Identify which cell holds the provided text, then report its (X, Y) central coordinate. 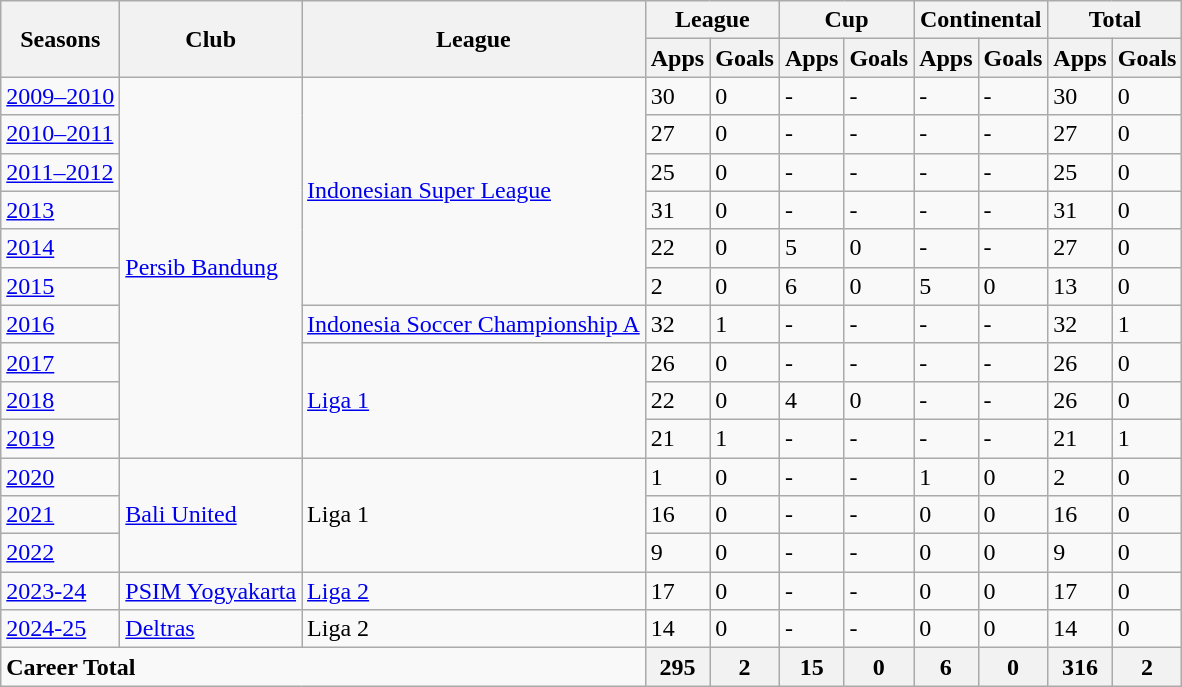
Bali United (211, 515)
2015 (60, 286)
316 (1080, 667)
2011–2012 (60, 172)
Persib Bandung (211, 268)
295 (677, 667)
2024-25 (60, 629)
2016 (60, 324)
Club (211, 39)
Career Total (324, 667)
Total (1115, 20)
13 (1080, 286)
2023-24 (60, 591)
2010–2011 (60, 134)
Indonesian Super League (474, 191)
2009–2010 (60, 96)
2020 (60, 477)
Cup (846, 20)
2017 (60, 362)
PSIM Yogyakarta (211, 591)
2022 (60, 553)
Indonesia Soccer Championship A (474, 324)
Continental (981, 20)
2014 (60, 248)
15 (811, 667)
Deltras (211, 629)
2021 (60, 515)
2013 (60, 210)
2018 (60, 400)
Seasons (60, 39)
2019 (60, 438)
4 (811, 400)
